Return [x, y] of the center of cell containing provided text 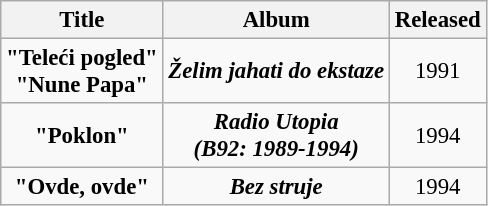
"Poklon" [82, 136]
Released [438, 20]
"Teleći pogled""Nune Papa" [82, 72]
Želim jahati do ekstaze [276, 72]
Bez struje [276, 187]
Title [82, 20]
Radio Utopia(B92: 1989-1994) [276, 136]
Album [276, 20]
1991 [438, 72]
"Ovde, ovde" [82, 187]
